Search for the cell housing the specified text and yield its (x, y) center coordinate. 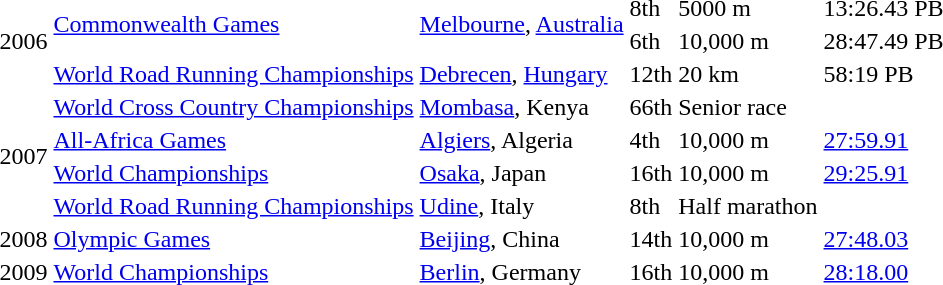
8th (651, 206)
Udine, Italy (522, 206)
66th (651, 107)
All-Africa Games (234, 140)
Senior race (748, 107)
World Championships (234, 173)
12th (651, 74)
Osaka, Japan (522, 173)
6th (651, 41)
World Cross Country Championships (234, 107)
Olympic Games (234, 239)
Half marathon (748, 206)
Debrecen, Hungary (522, 74)
4th (651, 140)
16th (651, 173)
14th (651, 239)
Mombasa, Kenya (522, 107)
Beijing, China (522, 239)
Algiers, Algeria (522, 140)
20 km (748, 74)
